For the text-containing cell, return its midpoint in [X, Y] coordinate format. 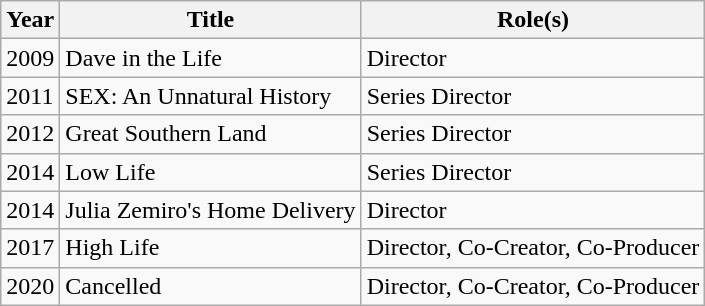
Title [210, 20]
2009 [30, 58]
Dave in the Life [210, 58]
Year [30, 20]
2011 [30, 96]
Great Southern Land [210, 134]
2017 [30, 248]
2012 [30, 134]
SEX: An Unnatural History [210, 96]
Cancelled [210, 286]
Julia Zemiro's Home Delivery [210, 210]
Low Life [210, 172]
Role(s) [533, 20]
High Life [210, 248]
2020 [30, 286]
